Return [x, y] of the center of cell containing provided text 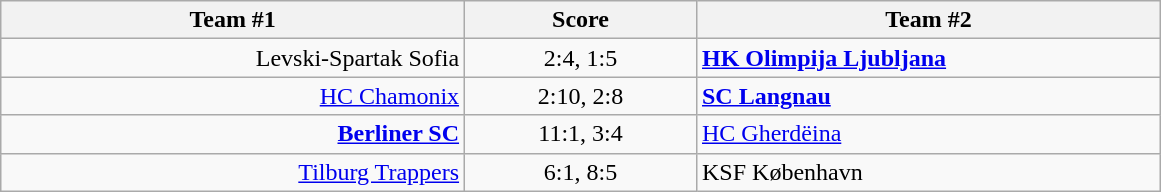
Levski-Spartak Sofia [233, 58]
KSF København [928, 172]
HC Chamonix [233, 96]
2:4, 1:5 [581, 58]
HK Olimpija Ljubljana [928, 58]
Berliner SC [233, 134]
Score [581, 20]
HC Gherdëina [928, 134]
11:1, 3:4 [581, 134]
6:1, 8:5 [581, 172]
Team #1 [233, 20]
SC Langnau [928, 96]
2:10, 2:8 [581, 96]
Team #2 [928, 20]
Tilburg Trappers [233, 172]
